Search for the cell housing the specified text and yield its [X, Y] center coordinate. 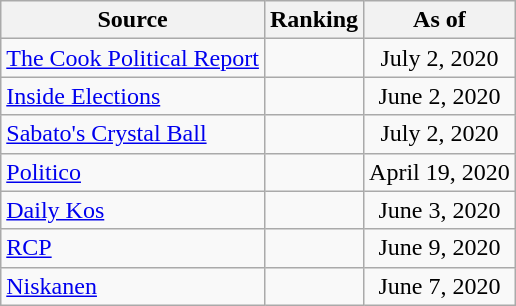
As of [440, 20]
Niskanen [133, 286]
June 2, 2020 [440, 96]
The Cook Political Report [133, 58]
June 3, 2020 [440, 210]
June 7, 2020 [440, 286]
Daily Kos [133, 210]
Sabato's Crystal Ball [133, 134]
Ranking [314, 20]
RCP [133, 248]
Inside Elections [133, 96]
Source [133, 20]
April 19, 2020 [440, 172]
June 9, 2020 [440, 248]
Politico [133, 172]
